Extract the (X, Y) coordinate from the center of the cell holding the provided text.  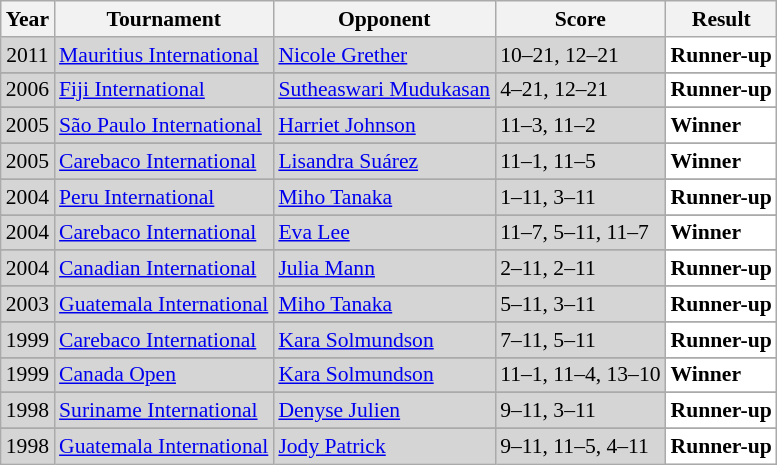
2003 (28, 304)
Suriname International (164, 411)
Canadian International (164, 269)
5–11, 3–11 (580, 304)
Sutheaswari Mudukasan (384, 90)
Julia Mann (384, 269)
Denyse Julien (384, 411)
11–1, 11–4, 13–10 (580, 375)
Opponent (384, 19)
Canada Open (164, 375)
11–3, 11–2 (580, 126)
2006 (28, 90)
9–11, 11–5, 4–11 (580, 447)
11–1, 11–5 (580, 162)
São Paulo International (164, 126)
Eva Lee (384, 233)
Lisandra Suárez (384, 162)
Harriet Johnson (384, 126)
Score (580, 19)
1–11, 3–11 (580, 197)
4–21, 12–21 (580, 90)
Tournament (164, 19)
2–11, 2–11 (580, 269)
9–11, 3–11 (580, 411)
10–21, 12–21 (580, 55)
Mauritius International (164, 55)
11–7, 5–11, 11–7 (580, 233)
Fiji International (164, 90)
Year (28, 19)
2011 (28, 55)
7–11, 5–11 (580, 340)
Nicole Grether (384, 55)
Result (722, 19)
Jody Patrick (384, 447)
Peru International (164, 197)
